Identify which cell holds the provided text, then report its (X, Y) central coordinate. 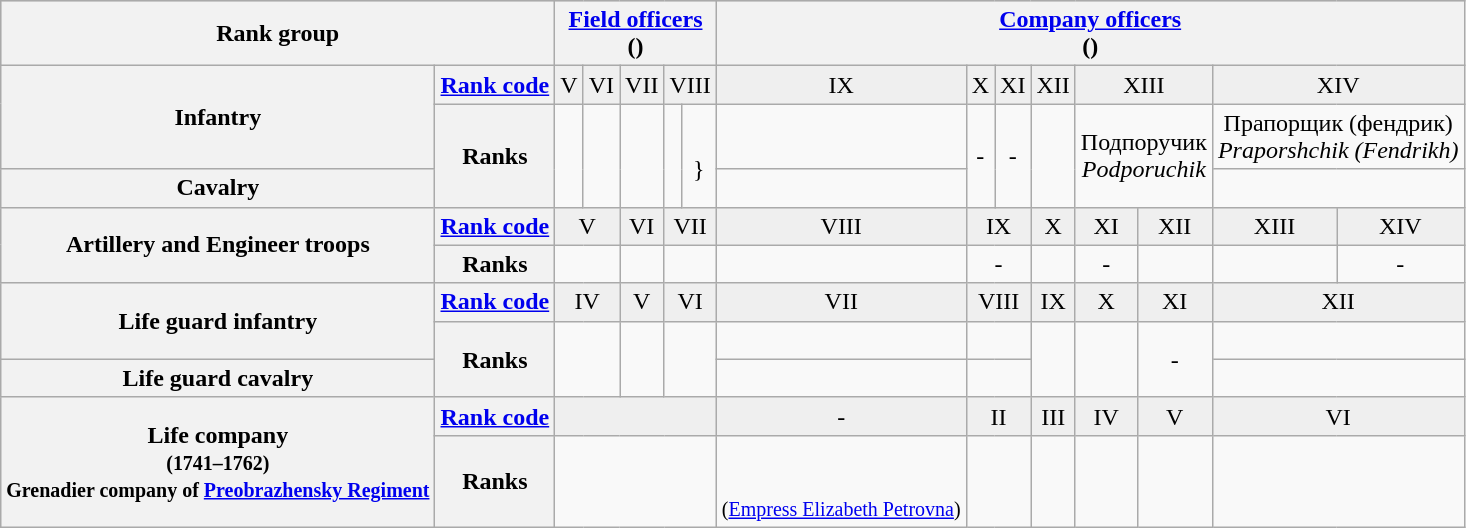
Cavalry (218, 188)
ПодпоручикPodporuchik (1144, 156)
Life company(1741–1762)Grenadier company of Preobrazhensky Regiment (218, 462)
Life guard cavalry (218, 378)
(Empress Elizabeth Petrovna) (841, 481)
Field officers() (636, 34)
} (698, 156)
II (998, 416)
Infantry (218, 118)
III (1053, 416)
Artillery and Engineer troops (218, 245)
Прапорщик (фендрик)Praporshchik (Fendrikh) (1338, 136)
Life guard infantry (218, 321)
Company officers() (1090, 34)
Rank group (278, 34)
